Identify which cell holds the provided text, then report its (X, Y) central coordinate. 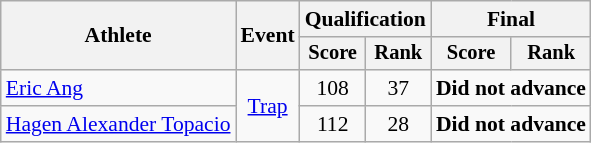
37 (398, 88)
108 (333, 88)
Trap (268, 106)
Final (511, 19)
Eric Ang (118, 88)
Qualification (366, 19)
28 (398, 124)
Athlete (118, 36)
Event (268, 36)
112 (333, 124)
Hagen Alexander Topacio (118, 124)
